From the cell containing the given text, extract its center point as [X, Y] coordinate. 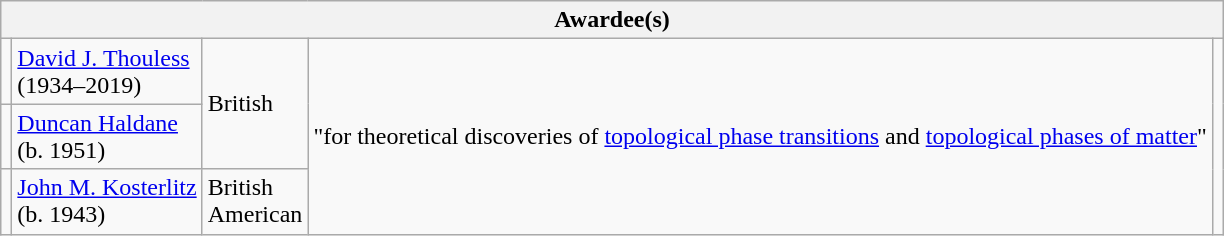
Duncan Haldane(b. 1951) [107, 136]
John M. Kosterlitz(b. 1943) [107, 202]
British [255, 104]
David J. Thouless(1934–2019) [107, 72]
British American [255, 202]
"for theoretical discoveries of topological phase transitions and topological phases of matter" [760, 136]
Awardee(s) [612, 20]
